Detect which cell encompasses the target text, then output its (X, Y) center coordinate. 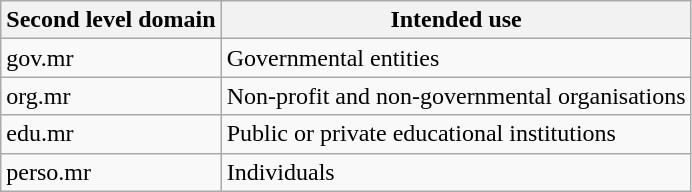
org.mr (111, 96)
edu.mr (111, 134)
Governmental entities (456, 58)
Non-profit and non-governmental organisations (456, 96)
Intended use (456, 20)
Public or private educational institutions (456, 134)
Second level domain (111, 20)
gov.mr (111, 58)
Individuals (456, 172)
perso.mr (111, 172)
